Search for the cell housing the specified text and yield its (x, y) center coordinate. 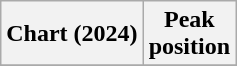
Peakposition (189, 34)
Chart (2024) (72, 34)
